Identify which cell holds the provided text, then report its [x, y] central coordinate. 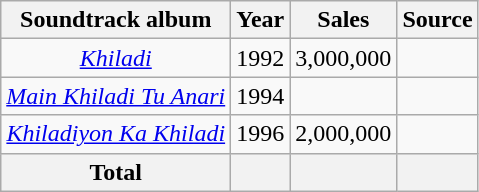
1996 [260, 134]
Soundtrack album [116, 20]
Total [116, 172]
Khiladiyon Ka Khiladi [116, 134]
Main Khiladi Tu Anari [116, 96]
Sales [344, 20]
3,000,000 [344, 58]
2,000,000 [344, 134]
Khiladi [116, 58]
Source [438, 20]
1992 [260, 58]
Year [260, 20]
1994 [260, 96]
